Provide the (x, y) coordinate of the cell's center where the given text is located.  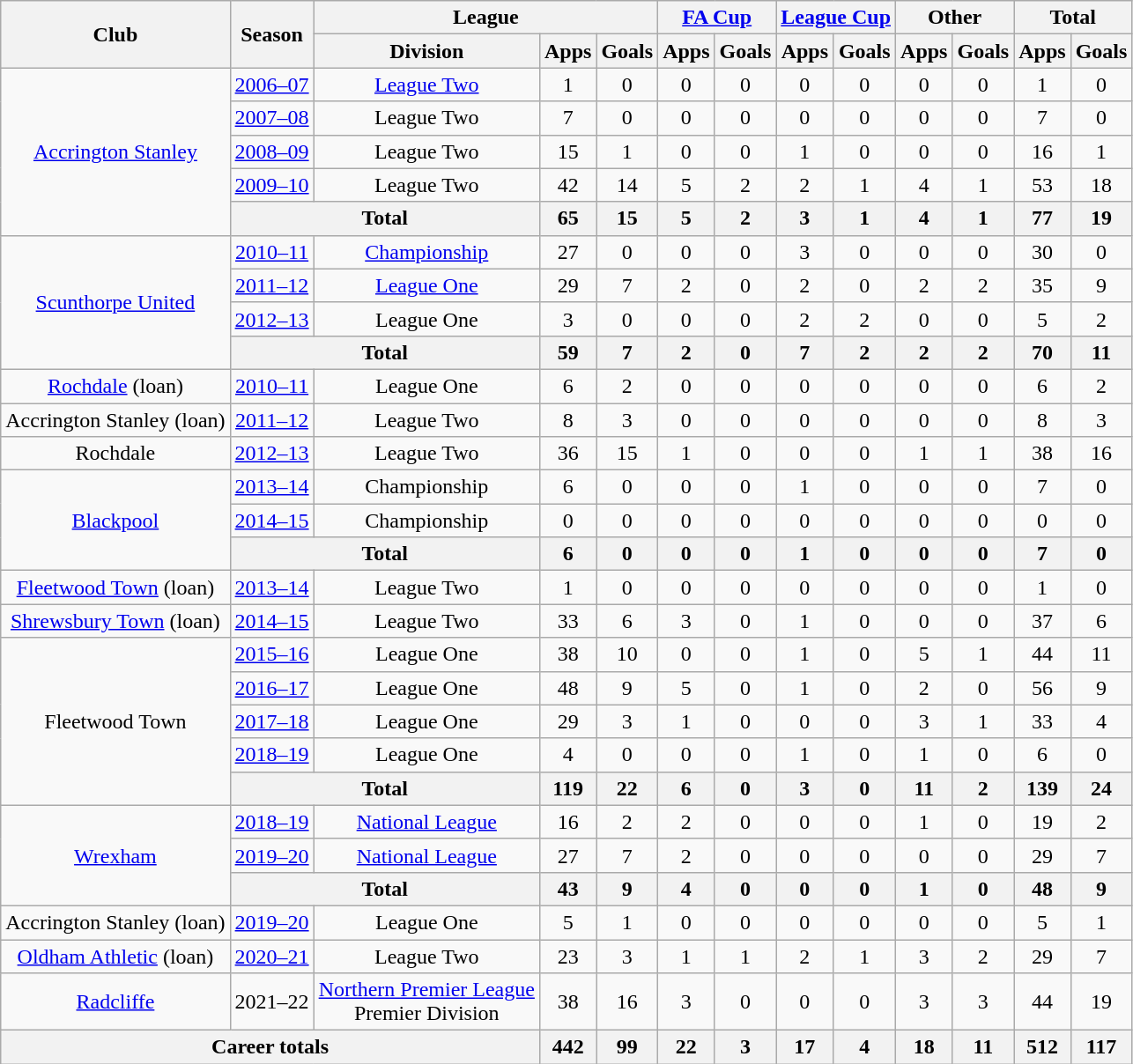
119 (567, 788)
Career totals (270, 1047)
10 (627, 654)
Division (426, 51)
2016–17 (271, 688)
2008–09 (271, 151)
65 (567, 218)
Shrewsbury Town (loan) (115, 621)
30 (1042, 252)
2021–22 (271, 1002)
Blackpool (115, 521)
36 (567, 454)
Accrington Stanley (115, 151)
56 (1042, 688)
Fleetwood Town (loan) (115, 587)
24 (1101, 788)
70 (1042, 352)
53 (1042, 185)
Rochdale (115, 454)
17 (805, 1047)
139 (1042, 788)
14 (627, 185)
2007–08 (271, 118)
2020–21 (271, 956)
Northern Premier LeaguePremier Division (426, 1002)
Oldham Athletic (loan) (115, 956)
Season (271, 34)
Other (955, 18)
2015–16 (271, 654)
2009–10 (271, 185)
Radcliffe (115, 1002)
512 (1042, 1047)
442 (567, 1047)
42 (567, 185)
2017–18 (271, 721)
43 (567, 889)
35 (1042, 285)
77 (1042, 218)
League Cup (836, 18)
Club (115, 34)
99 (627, 1047)
Fleetwood Town (115, 721)
Scunthorpe United (115, 302)
Wrexham (115, 855)
FA Cup (717, 18)
37 (1042, 621)
117 (1101, 1047)
59 (567, 352)
League (485, 18)
23 (567, 956)
2006–07 (271, 85)
Rochdale (loan) (115, 386)
